Find where the given text appears and provide that cell's center as [X, Y] coordinate. 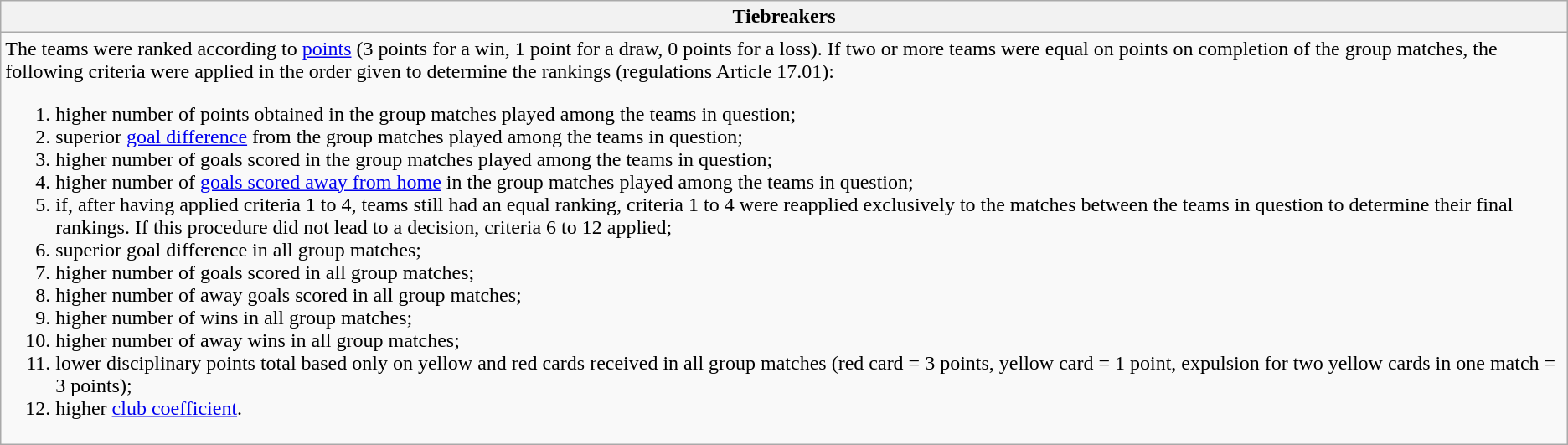
Tiebreakers [784, 17]
